Output the (x, y) coordinate of the center of the cell containing the given text.  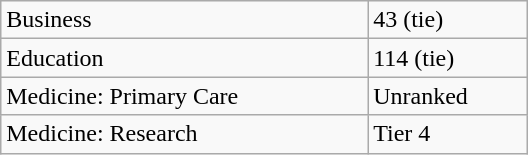
Education (184, 58)
Unranked (448, 96)
114 (tie) (448, 58)
43 (tie) (448, 20)
Tier 4 (448, 134)
Business (184, 20)
Medicine: Research (184, 134)
Medicine: Primary Care (184, 96)
